Capture the cell that displays the provided text and extract its [x, y] central coordinate. 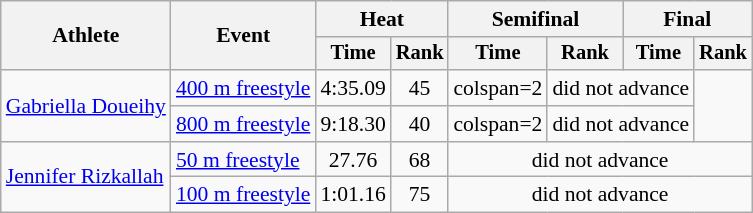
Heat [382, 19]
Final [688, 19]
800 m freestyle [243, 124]
9:18.30 [352, 124]
4:35.09 [352, 88]
45 [420, 88]
40 [420, 124]
75 [420, 195]
Semifinal [535, 19]
68 [420, 160]
Gabriella Doueihy [86, 106]
100 m freestyle [243, 195]
1:01.16 [352, 195]
400 m freestyle [243, 88]
Athlete [86, 36]
Event [243, 36]
Jennifer Rizkallah [86, 178]
27.76 [352, 160]
50 m freestyle [243, 160]
